Search for the cell housing the specified text and yield its (X, Y) center coordinate. 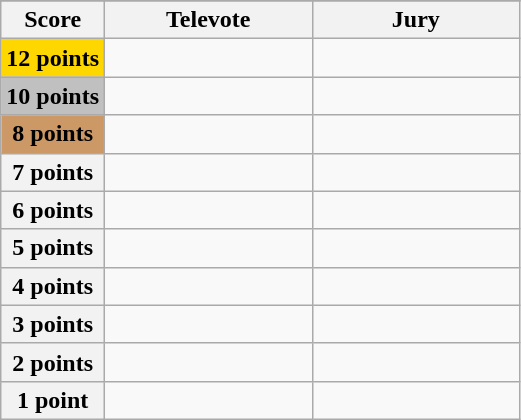
1 point (53, 400)
7 points (53, 172)
5 points (53, 248)
10 points (53, 96)
4 points (53, 286)
12 points (53, 58)
3 points (53, 324)
8 points (53, 134)
6 points (53, 210)
Televote (209, 20)
Score (53, 20)
Jury (416, 20)
2 points (53, 362)
